Detect which cell encompasses the target text, then output its (x, y) center coordinate. 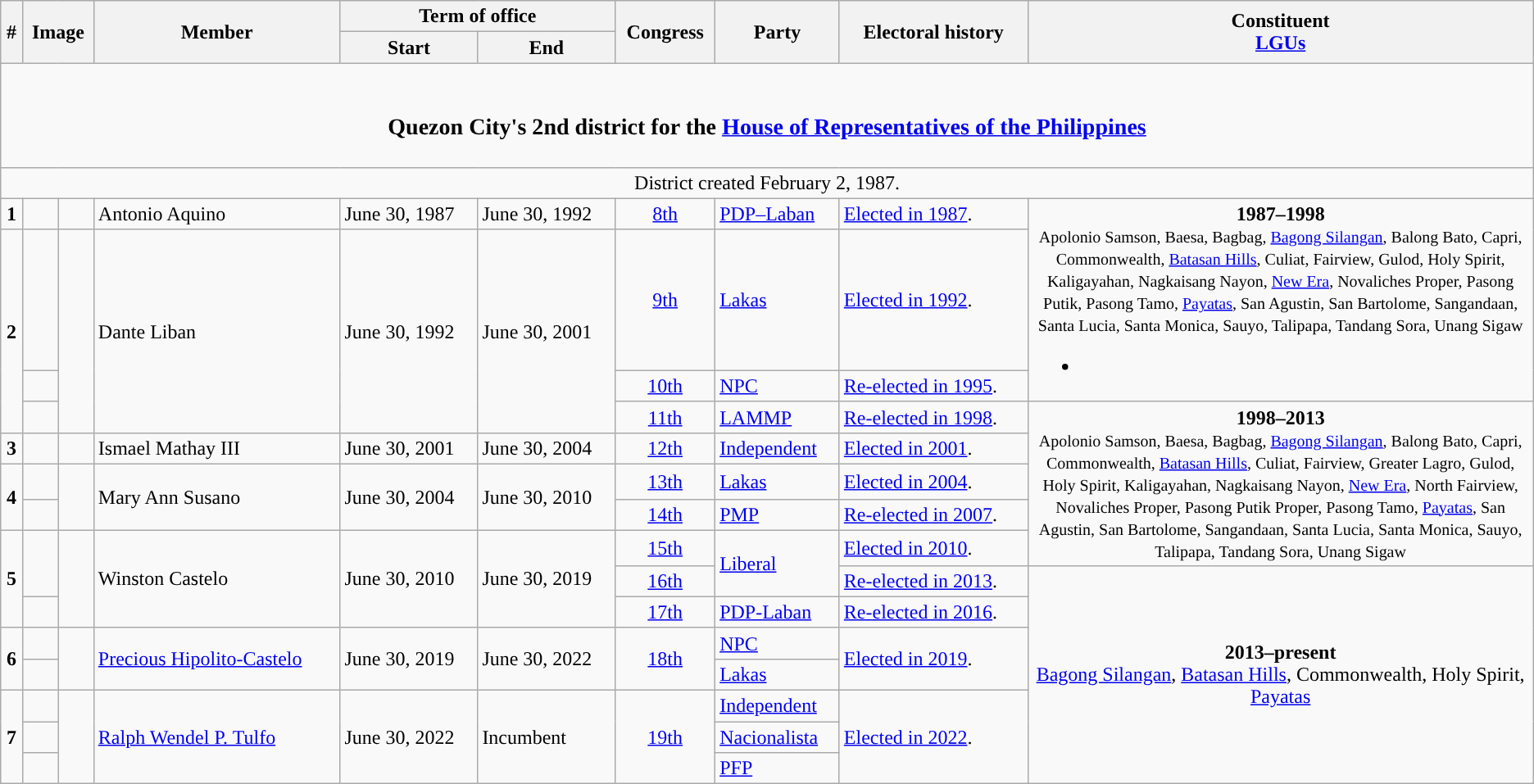
Ismael Mathay III (216, 448)
Re-elected in 2007. (933, 514)
Re-elected in 1995. (933, 386)
17th (665, 612)
Electoral history (933, 32)
LAMMP (778, 417)
13th (665, 482)
2013–presentBagong Silangan, Batasan Hills, Commonwealth, Holy Spirit, Payatas (1280, 674)
Member (216, 32)
6 (11, 659)
Elected in 2001. (933, 448)
9th (665, 300)
Ralph Wendel P. Tulfo (216, 737)
Party (778, 32)
Start (409, 48)
18th (665, 659)
Elected in 2010. (933, 547)
PDP-Laban (778, 612)
4 (11, 496)
10th (665, 386)
Elected in 2022. (933, 737)
PFP (778, 768)
11th (665, 417)
Elected in 2019. (933, 659)
Congress (665, 32)
3 (11, 448)
Quezon City's 2nd district for the House of Representatives of the Philippines (767, 115)
Elected in 1992. (933, 300)
14th (665, 514)
2 (11, 331)
Image (57, 32)
District created February 2, 1987. (767, 183)
PDP–Laban (778, 214)
7 (11, 737)
Antonio Aquino (216, 214)
Re-elected in 1998. (933, 417)
Dante Liban (216, 331)
Precious Hipolito-Castelo (216, 659)
End (547, 48)
12th (665, 448)
Nacionalista (778, 737)
19th (665, 737)
16th (665, 581)
Elected in 1987. (933, 214)
ConstituentLGUs (1280, 32)
Winston Castelo (216, 578)
1 (11, 214)
Re-elected in 2013. (933, 581)
Term of office (478, 16)
PMP (778, 514)
Mary Ann Susano (216, 496)
5 (11, 578)
15th (665, 547)
June 30, 1987 (409, 214)
8th (665, 214)
# (11, 32)
Liberal (778, 564)
Elected in 2004. (933, 482)
Re-elected in 2016. (933, 612)
Incumbent (547, 737)
